Pinpoint the cell where the given text exists, returning its (x, y) midpoint coordinate. 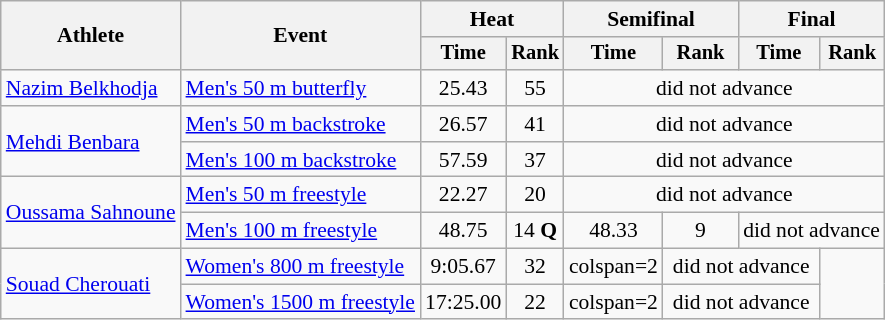
37 (535, 160)
26.57 (463, 124)
Event (300, 36)
9:05.67 (463, 267)
Nazim Belkhodja (91, 88)
Men's 50 m backstroke (300, 124)
57.59 (463, 160)
48.75 (463, 231)
22 (535, 302)
Women's 1500 m freestyle (300, 302)
22.27 (463, 195)
25.43 (463, 88)
41 (535, 124)
Heat (492, 19)
9 (700, 231)
48.33 (614, 231)
20 (535, 195)
Men's 50 m freestyle (300, 195)
Oussama Sahnoune (91, 212)
32 (535, 267)
Semifinal (651, 19)
Men's 100 m backstroke (300, 160)
17:25.00 (463, 302)
Men's 100 m freestyle (300, 231)
55 (535, 88)
Women's 800 m freestyle (300, 267)
14 Q (535, 231)
Men's 50 m butterfly (300, 88)
Mehdi Benbara (91, 142)
Athlete (91, 36)
Souad Cherouati (91, 284)
Final (812, 19)
